For the text-containing cell, return its midpoint in (x, y) coordinate format. 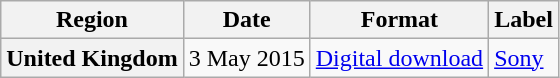
Date (246, 20)
Region (92, 20)
United Kingdom (92, 58)
3 May 2015 (246, 58)
Label (524, 20)
Format (399, 20)
Sony (524, 58)
Digital download (399, 58)
